Locate the cell with the specified text and output its [X, Y] center coordinate. 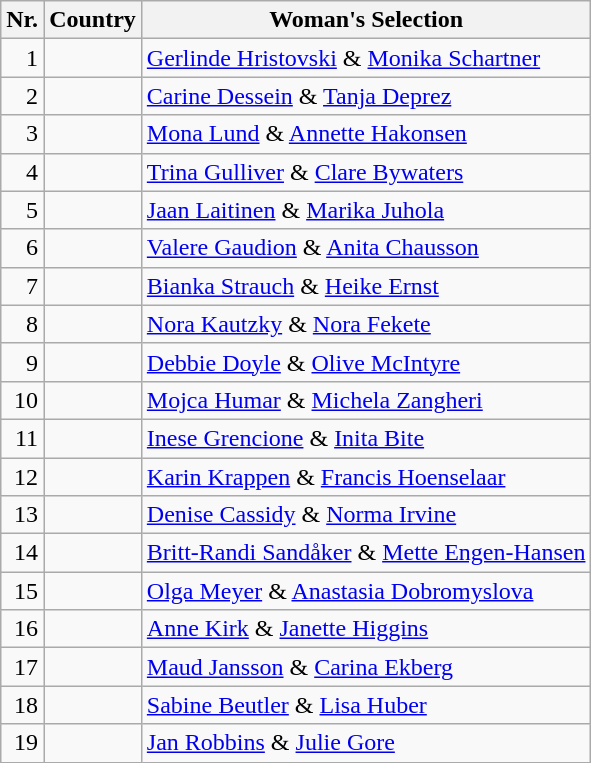
Woman's Selection [366, 20]
2 [22, 96]
19 [22, 743]
Anne Kirk & Janette Higgins [366, 629]
3 [22, 134]
8 [22, 324]
13 [22, 515]
Sabine Beutler & Lisa Huber [366, 705]
Bianka Strauch & Heike Ernst [366, 286]
15 [22, 591]
17 [22, 667]
16 [22, 629]
Inese Grencione & Inita Bite [366, 438]
12 [22, 477]
Jaan Laitinen & Marika Juhola [366, 210]
6 [22, 248]
Karin Krappen & Francis Hoenselaar [366, 477]
Maud Jansson & Carina Ekberg [366, 667]
1 [22, 58]
5 [22, 210]
Carine Dessein & Tanja Deprez [366, 96]
4 [22, 172]
Nr. [22, 20]
14 [22, 553]
Trina Gulliver & Clare Bywaters [366, 172]
Britt-Randi Sandåker & Mette Engen-Hansen [366, 553]
Denise Cassidy & Norma Irvine [366, 515]
10 [22, 400]
Valere Gaudion & Anita Chausson [366, 248]
Debbie Doyle & Olive McIntyre [366, 362]
7 [22, 286]
9 [22, 362]
Jan Robbins & Julie Gore [366, 743]
Olga Meyer & Anastasia Dobromyslova [366, 591]
18 [22, 705]
Mona Lund & Annette Hakonsen [366, 134]
Mojca Humar & Michela Zangheri [366, 400]
Gerlinde Hristovski & Monika Schartner [366, 58]
11 [22, 438]
Country [93, 20]
Nora Kautzky & Nora Fekete [366, 324]
